For the text-containing cell, return its midpoint in (X, Y) coordinate format. 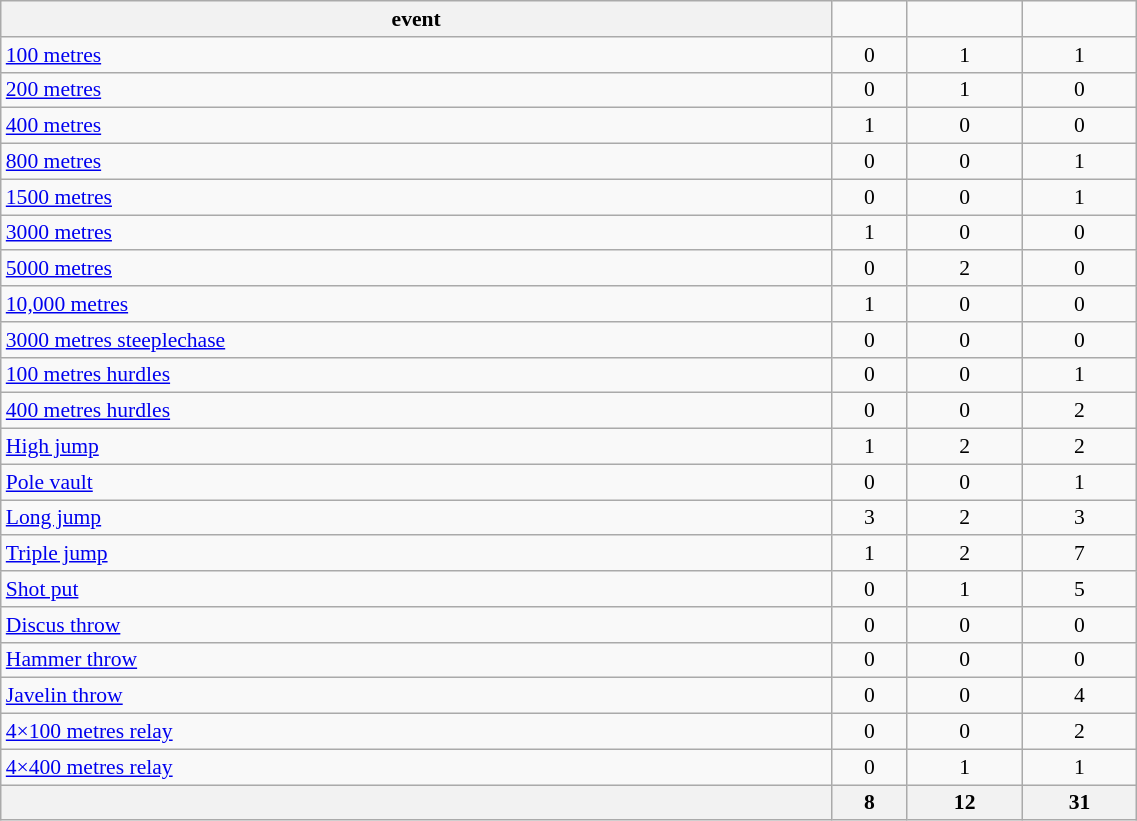
Hammer throw (416, 660)
1500 metres (416, 197)
200 metres (416, 90)
Javelin throw (416, 696)
7 (1080, 554)
10,000 metres (416, 304)
100 metres (416, 55)
Pole vault (416, 482)
Shot put (416, 589)
5 (1080, 589)
400 metres hurdles (416, 411)
3000 metres (416, 233)
Discus throw (416, 625)
31 (1080, 803)
100 metres hurdles (416, 375)
4×400 metres relay (416, 767)
3000 metres steeplechase (416, 340)
4×100 metres relay (416, 732)
4 (1080, 696)
Triple jump (416, 554)
8 (869, 803)
400 metres (416, 126)
800 metres (416, 162)
12 (964, 803)
Long jump (416, 518)
5000 metres (416, 269)
event (416, 19)
High jump (416, 447)
